Determine the [x, y] coordinate at the center of the cell enclosing the given text.  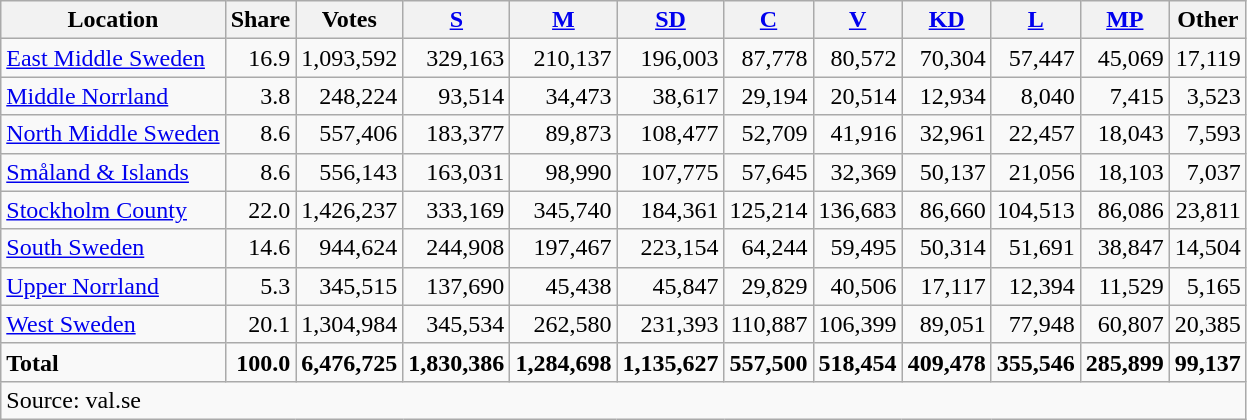
57,447 [1036, 58]
59,495 [858, 248]
Location [113, 20]
41,916 [858, 134]
32,369 [858, 172]
7,593 [1208, 134]
20.1 [260, 324]
1,284,698 [564, 362]
23,811 [1208, 210]
409,478 [946, 362]
18,043 [1124, 134]
South Sweden [113, 248]
104,513 [1036, 210]
Stockholm County [113, 210]
557,406 [350, 134]
29,829 [768, 286]
45,438 [564, 286]
17,117 [946, 286]
1,135,627 [670, 362]
333,169 [456, 210]
557,500 [768, 362]
12,394 [1036, 286]
Share [260, 20]
L [1036, 20]
89,051 [946, 324]
45,847 [670, 286]
8,040 [1036, 96]
50,137 [946, 172]
106,399 [858, 324]
231,393 [670, 324]
77,948 [1036, 324]
KD [946, 20]
S [456, 20]
183,377 [456, 134]
355,546 [1036, 362]
64,244 [768, 248]
32,961 [946, 134]
197,467 [564, 248]
345,534 [456, 324]
80,572 [858, 58]
196,003 [670, 58]
210,137 [564, 58]
556,143 [350, 172]
248,224 [350, 96]
137,690 [456, 286]
345,515 [350, 286]
3,523 [1208, 96]
11,529 [1124, 286]
99,137 [1208, 362]
1,304,984 [350, 324]
40,506 [858, 286]
70,304 [946, 58]
North Middle Sweden [113, 134]
12,934 [946, 96]
Upper Norrland [113, 286]
7,415 [1124, 96]
45,069 [1124, 58]
262,580 [564, 324]
108,477 [670, 134]
20,385 [1208, 324]
57,645 [768, 172]
29,194 [768, 96]
Middle Norrland [113, 96]
60,807 [1124, 324]
5,165 [1208, 286]
285,899 [1124, 362]
20,514 [858, 96]
7,037 [1208, 172]
Other [1208, 20]
14.6 [260, 248]
184,361 [670, 210]
345,740 [564, 210]
Total [113, 362]
3.8 [260, 96]
1,830,386 [456, 362]
22.0 [260, 210]
89,873 [564, 134]
223,154 [670, 248]
M [564, 20]
5.3 [260, 286]
87,778 [768, 58]
East Middle Sweden [113, 58]
244,908 [456, 248]
Votes [350, 20]
V [858, 20]
329,163 [456, 58]
17,119 [1208, 58]
51,691 [1036, 248]
West Sweden [113, 324]
107,775 [670, 172]
38,847 [1124, 248]
1,093,592 [350, 58]
Småland & Islands [113, 172]
6,476,725 [350, 362]
SD [670, 20]
22,457 [1036, 134]
34,473 [564, 96]
21,056 [1036, 172]
38,617 [670, 96]
C [768, 20]
Source: val.se [624, 400]
136,683 [858, 210]
944,624 [350, 248]
93,514 [456, 96]
52,709 [768, 134]
163,031 [456, 172]
86,086 [1124, 210]
98,990 [564, 172]
86,660 [946, 210]
18,103 [1124, 172]
16.9 [260, 58]
1,426,237 [350, 210]
MP [1124, 20]
100.0 [260, 362]
50,314 [946, 248]
518,454 [858, 362]
125,214 [768, 210]
14,504 [1208, 248]
110,887 [768, 324]
